Determine the (X, Y) coordinate at the center of the cell enclosing the given text.  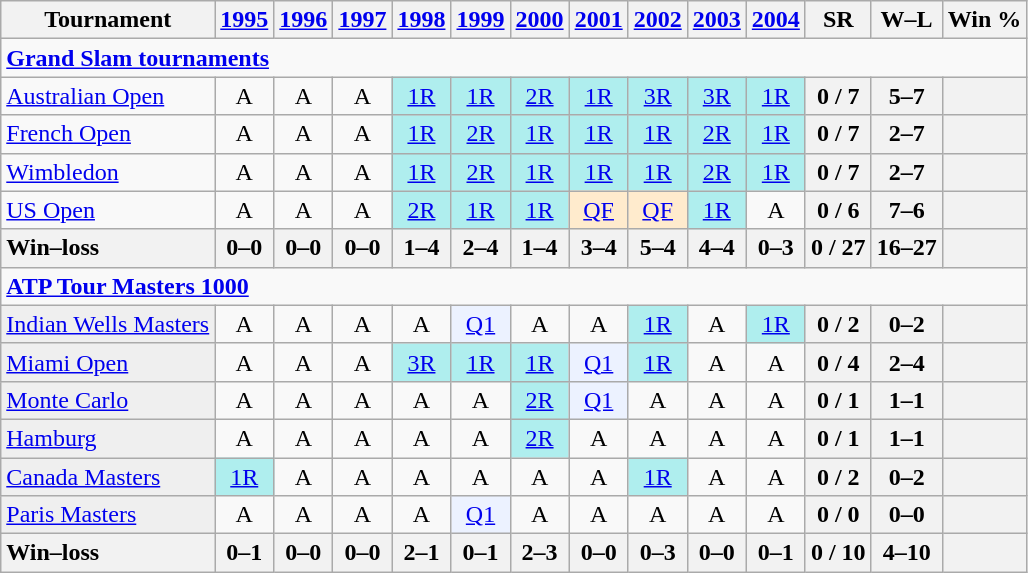
Miami Open (108, 362)
4–10 (906, 553)
0 / 4 (838, 362)
0 / 6 (838, 210)
Grand Slam tournaments (514, 58)
2002 (658, 20)
Australian Open (108, 96)
SR (838, 20)
0 / 10 (838, 553)
Tournament (108, 20)
2003 (716, 20)
0 / 0 (838, 515)
16–27 (906, 248)
W–L (906, 20)
Canada Masters (108, 477)
French Open (108, 134)
Monte Carlo (108, 400)
5–4 (658, 248)
7–6 (906, 210)
Hamburg (108, 438)
Win % (984, 20)
Indian Wells Masters (108, 324)
Paris Masters (108, 515)
1998 (422, 20)
1999 (480, 20)
2–3 (540, 553)
2–1 (422, 553)
5–7 (906, 96)
2000 (540, 20)
2001 (598, 20)
1997 (362, 20)
Wimbledon (108, 172)
1996 (304, 20)
US Open (108, 210)
0 / 27 (838, 248)
ATP Tour Masters 1000 (514, 286)
2004 (776, 20)
3–4 (598, 248)
1995 (244, 20)
4–4 (716, 248)
